Identify which cell holds the provided text, then report its [x, y] central coordinate. 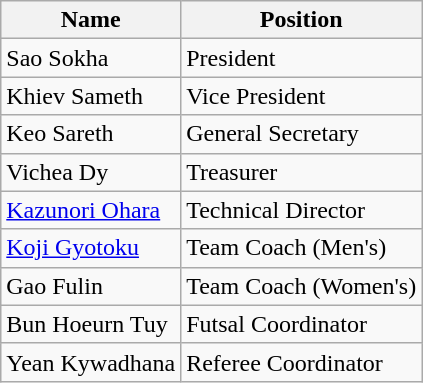
Kazunori Ohara [91, 210]
General Secretary [302, 134]
Futsal Coordinator [302, 324]
Koji Gyotoku [91, 248]
Yean Kywadhana [91, 362]
Vichea Dy [91, 172]
Technical Director [302, 210]
Team Coach (Women's) [302, 286]
Treasurer [302, 172]
Sao Sokha [91, 58]
President [302, 58]
Gao Fulin [91, 286]
Khiev Sameth [91, 96]
Name [91, 20]
Position [302, 20]
Team Coach (Men's) [302, 248]
Bun Hoeurn Tuy [91, 324]
Keo Sareth [91, 134]
Vice President [302, 96]
Referee Coordinator [302, 362]
